Return the [x, y] coordinate for the center point of the cell that contains the specified text.  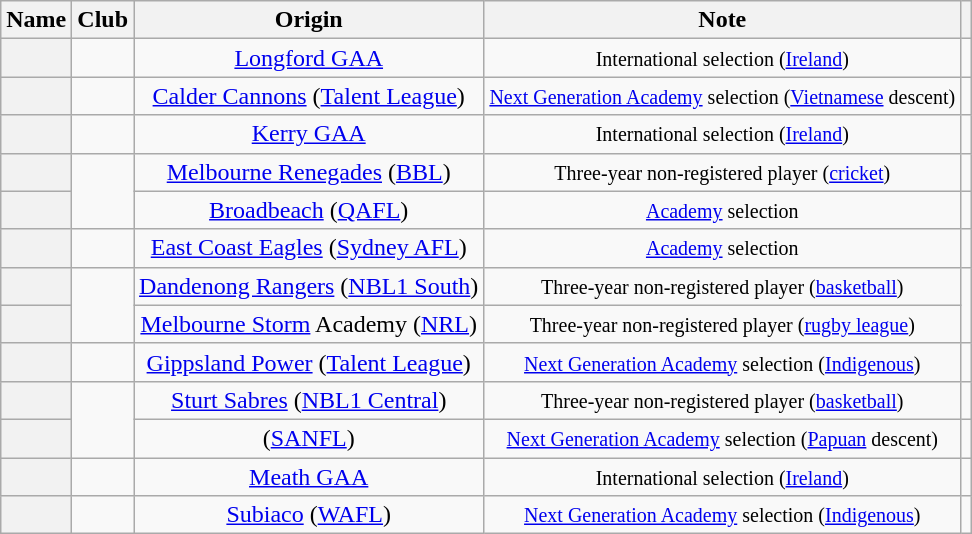
(SANFL) [309, 438]
Next Generation Academy selection (Papuan descent) [722, 438]
Melbourne Storm Academy (NRL) [309, 324]
Melbourne Renegades (BBL) [309, 172]
Meath GAA [309, 477]
Note [722, 20]
Subiaco (WAFL) [309, 515]
Kerry GAA [309, 134]
Club [103, 20]
Three-year non-registered player (rugby league) [722, 324]
Sturt Sabres (NBL1 Central) [309, 400]
Dandenong Rangers (NBL1 South) [309, 286]
Gippsland Power (Talent League) [309, 362]
Calder Cannons (Talent League) [309, 96]
Broadbeach (QAFL) [309, 210]
Next Generation Academy selection (Vietnamese descent) [722, 96]
Three-year non-registered player (cricket) [722, 172]
East Coast Eagles (Sydney AFL) [309, 248]
Origin [309, 20]
Longford GAA [309, 58]
Name [36, 20]
